Output the (X, Y) coordinate of the center of the cell containing the given text.  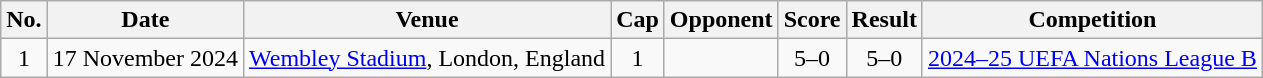
Score (812, 20)
Cap (638, 20)
Wembley Stadium, London, England (428, 58)
Venue (428, 20)
2024–25 UEFA Nations League B (1092, 58)
No. (24, 20)
Competition (1092, 20)
17 November 2024 (145, 58)
Result (884, 20)
Date (145, 20)
Opponent (721, 20)
